Provide the [x, y] coordinate of the cell's center where the given text is located.  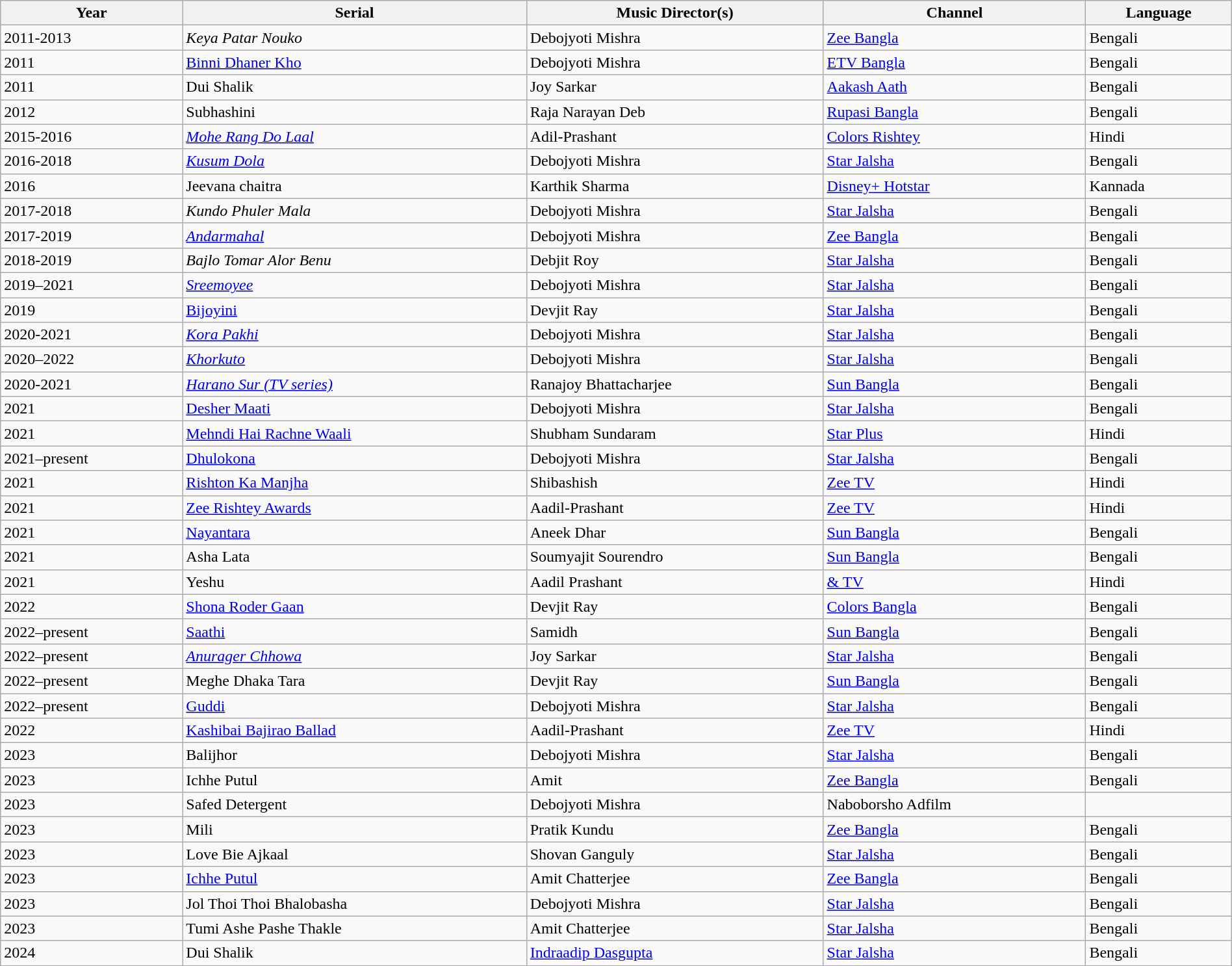
Anurager Chhowa [355, 656]
Kora Pakhi [355, 335]
Jol Thoi Thoi Bhalobasha [355, 904]
Kusum Dola [355, 161]
2018-2019 [92, 260]
Khorkuto [355, 359]
Soumyajit Sourendro [674, 557]
Balijhor [355, 755]
Saathi [355, 631]
2024 [92, 953]
Bijoyini [355, 310]
Samidh [674, 631]
ETV Bangla [955, 62]
2016-2018 [92, 161]
Kannada [1159, 186]
Rishton Ka Manjha [355, 483]
Year [92, 13]
Rupasi Bangla [955, 112]
Shubham Sundaram [674, 434]
Music Director(s) [674, 13]
Binni Dhaner Kho [355, 62]
Shibashish [674, 483]
Harano Sur (TV series) [355, 384]
2016 [92, 186]
Ranajoy Bhattacharjee [674, 384]
Aneek Dhar [674, 532]
Mehndi Hai Rachne Waali [355, 434]
Colors Bangla [955, 607]
Pratik Kundu [674, 829]
Shovan Ganguly [674, 854]
Indraadip Dasgupta [674, 953]
Andarmahal [355, 235]
Karthik Sharma [674, 186]
Love Bie Ajkaal [355, 854]
Mili [355, 829]
Aadil Prashant [674, 582]
Dhulokona [355, 458]
Adil-Prashant [674, 137]
Kashibai Bajirao Ballad [355, 731]
Desher Maati [355, 409]
2015-2016 [92, 137]
Meghe Dhaka Tara [355, 681]
2020–2022 [92, 359]
Jeevana chaitra [355, 186]
Sreemoyee [355, 285]
Shona Roder Gaan [355, 607]
2017-2019 [92, 235]
2019–2021 [92, 285]
Kundo Phuler Mala [355, 211]
2019 [92, 310]
Tumi Ashe Pashe Thakle [355, 928]
& TV [955, 582]
Mohe Rang Do Laal [355, 137]
2011-2013 [92, 38]
Yeshu [355, 582]
Raja Narayan Deb [674, 112]
Safed Detergent [355, 805]
Zee Rishtey Awards [355, 508]
Language [1159, 13]
2017-2018 [92, 211]
Asha Lata [355, 557]
Amit [674, 780]
Aakash Aath [955, 87]
2012 [92, 112]
Nayantara [355, 532]
Serial [355, 13]
Colors Rishtey [955, 137]
Debjit Roy [674, 260]
Subhashini [355, 112]
Bajlo Tomar Alor Benu [355, 260]
Disney+ Hotstar [955, 186]
Guddi [355, 705]
Channel [955, 13]
2021–present [92, 458]
Keya Patar Nouko [355, 38]
Star Plus [955, 434]
Naboborsho Adfilm [955, 805]
